Determine the [x, y] coordinate at the center of the cell enclosing the given text.  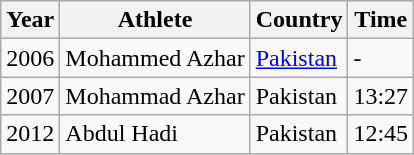
Time [381, 20]
12:45 [381, 134]
2007 [30, 96]
2012 [30, 134]
13:27 [381, 96]
Country [299, 20]
- [381, 58]
Mohammed Azhar [155, 58]
Mohammad Azhar [155, 96]
2006 [30, 58]
Athlete [155, 20]
Year [30, 20]
Abdul Hadi [155, 134]
